For the text-containing cell, return its midpoint in (X, Y) coordinate format. 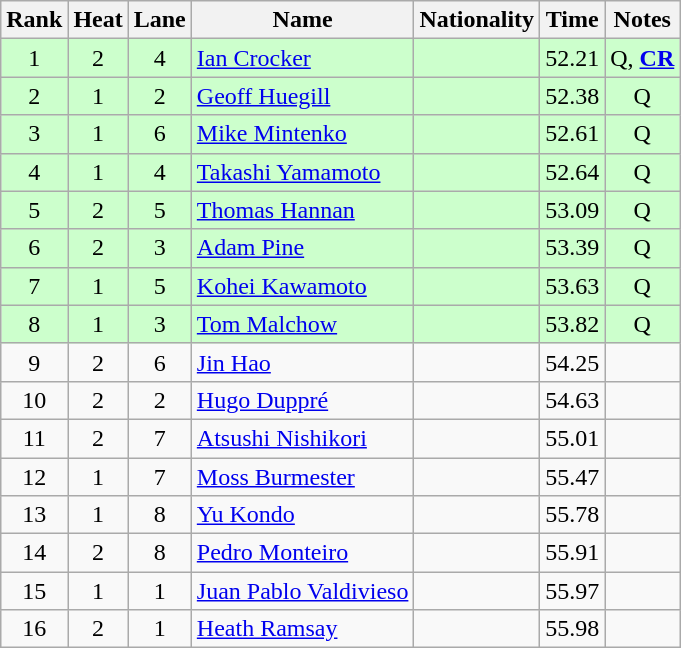
Adam Pine (302, 248)
Yu Kondo (302, 515)
55.91 (572, 553)
53.82 (572, 324)
Jin Hao (302, 362)
53.63 (572, 286)
Notes (642, 20)
14 (34, 553)
Thomas Hannan (302, 210)
55.47 (572, 477)
10 (34, 400)
55.98 (572, 629)
Pedro Monteiro (302, 553)
52.64 (572, 172)
9 (34, 362)
55.97 (572, 591)
Hugo Duppré (302, 400)
12 (34, 477)
Kohei Kawamoto (302, 286)
53.39 (572, 248)
Heath Ramsay (302, 629)
Time (572, 20)
15 (34, 591)
52.38 (572, 96)
54.63 (572, 400)
11 (34, 438)
52.21 (572, 58)
Heat (98, 20)
Juan Pablo Valdivieso (302, 591)
Q, CR (642, 58)
Ian Crocker (302, 58)
Name (302, 20)
Geoff Huegill (302, 96)
Rank (34, 20)
53.09 (572, 210)
Tom Malchow (302, 324)
Nationality (477, 20)
52.61 (572, 134)
Moss Burmester (302, 477)
16 (34, 629)
55.01 (572, 438)
Atsushi Nishikori (302, 438)
Lane (160, 20)
Mike Mintenko (302, 134)
13 (34, 515)
55.78 (572, 515)
54.25 (572, 362)
Takashi Yamamoto (302, 172)
